Pinpoint the cell where the given text exists, returning its (X, Y) midpoint coordinate. 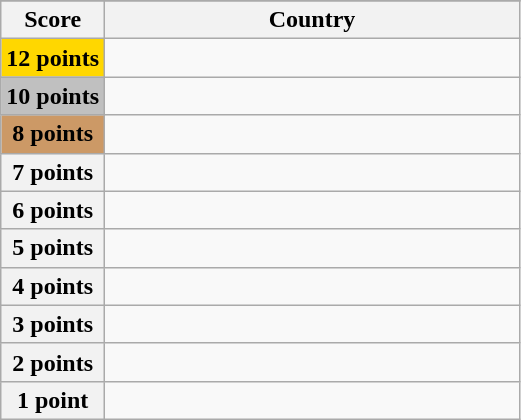
8 points (53, 134)
12 points (53, 58)
6 points (53, 210)
Country (312, 20)
Score (53, 20)
10 points (53, 96)
2 points (53, 362)
7 points (53, 172)
1 point (53, 400)
5 points (53, 248)
3 points (53, 324)
4 points (53, 286)
